Return (X, Y) of the center of cell containing provided text 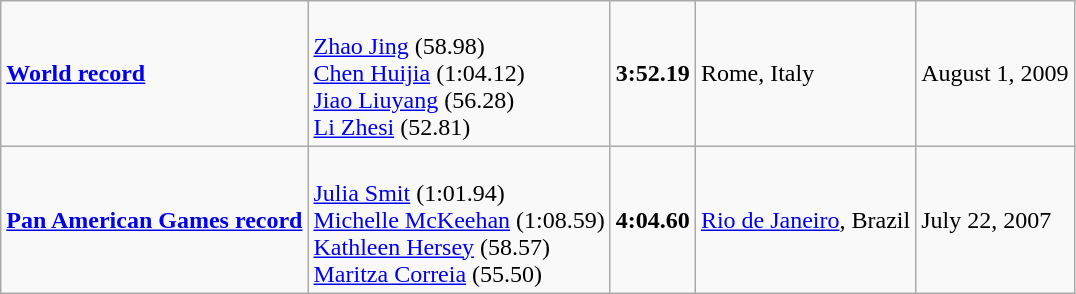
Pan American Games record (154, 220)
August 1, 2009 (995, 74)
Zhao Jing (58.98)Chen Huijia (1:04.12)Jiao Liuyang (56.28)Li Zhesi (52.81) (459, 74)
3:52.19 (652, 74)
Julia Smit (1:01.94)Michelle McKeehan (1:08.59)Kathleen Hersey (58.57)Maritza Correia (55.50) (459, 220)
July 22, 2007 (995, 220)
Rome, Italy (805, 74)
Rio de Janeiro, Brazil (805, 220)
World record (154, 74)
4:04.60 (652, 220)
